Output the (x, y) coordinate of the center of the cell containing the given text.  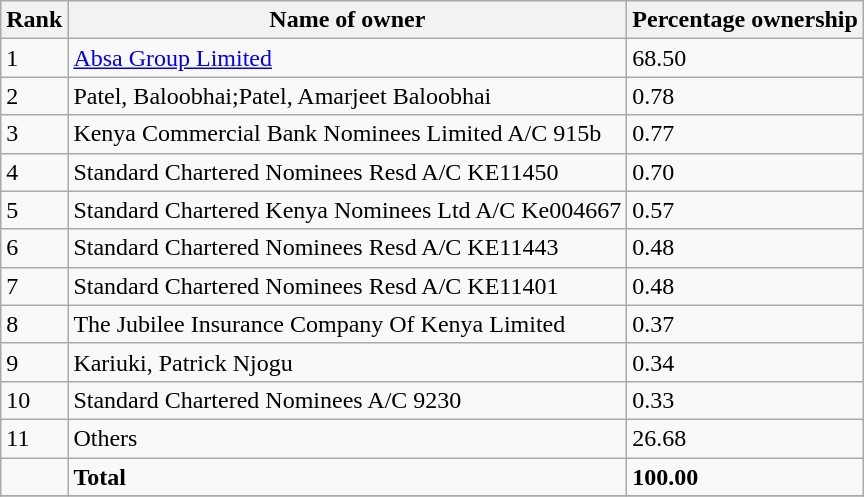
0.37 (746, 324)
1 (34, 58)
0.33 (746, 400)
Total (348, 477)
9 (34, 362)
10 (34, 400)
0.77 (746, 134)
Standard Chartered Kenya Nominees Ltd A/C Ke004667 (348, 210)
0.78 (746, 96)
7 (34, 286)
0.34 (746, 362)
Name of owner (348, 20)
Absa Group Limited (348, 58)
Percentage ownership (746, 20)
5 (34, 210)
Standard Chartered Nominees Resd A/C KE11450 (348, 172)
3 (34, 134)
4 (34, 172)
8 (34, 324)
Rank (34, 20)
Standard Chartered Nominees Resd A/C KE11443 (348, 248)
100.00 (746, 477)
68.50 (746, 58)
6 (34, 248)
26.68 (746, 438)
Patel, Baloobhai;Patel, Amarjeet Baloobhai (348, 96)
Standard Chartered Nominees Resd A/C KE11401 (348, 286)
0.57 (746, 210)
0.70 (746, 172)
2 (34, 96)
Kenya Commercial Bank Nominees Limited A/C 915b (348, 134)
Kariuki, Patrick Njogu (348, 362)
Standard Chartered Nominees A/C 9230 (348, 400)
The Jubilee Insurance Company Of Kenya Limited (348, 324)
11 (34, 438)
Others (348, 438)
